Return (x, y) of the center of cell containing provided text 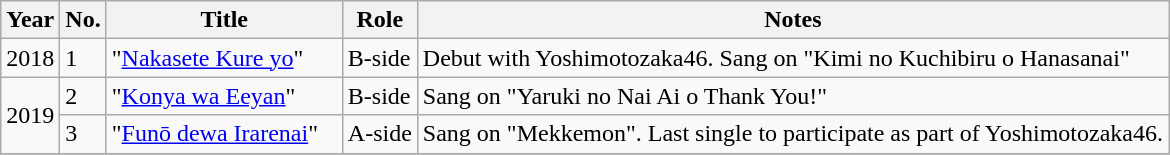
2 (83, 96)
"Nakasete Kure yo" (224, 58)
Role (380, 20)
2019 (30, 115)
Debut with Yoshimotozaka46. Sang on "Kimi no Kuchibiru o Hanasanai" (792, 58)
"Funō dewa Irarenai" (224, 134)
2018 (30, 58)
Sang on "Mekkemon". Last single to participate as part of Yoshimotozaka46. (792, 134)
Year (30, 20)
"Konya wa Eeyan" (224, 96)
A-side (380, 134)
1 (83, 58)
No. (83, 20)
3 (83, 134)
Sang on "Yaruki no Nai Ai o Thank You!" (792, 96)
Notes (792, 20)
Title (224, 20)
